Locate the cell with the specified text and output its (x, y) center coordinate. 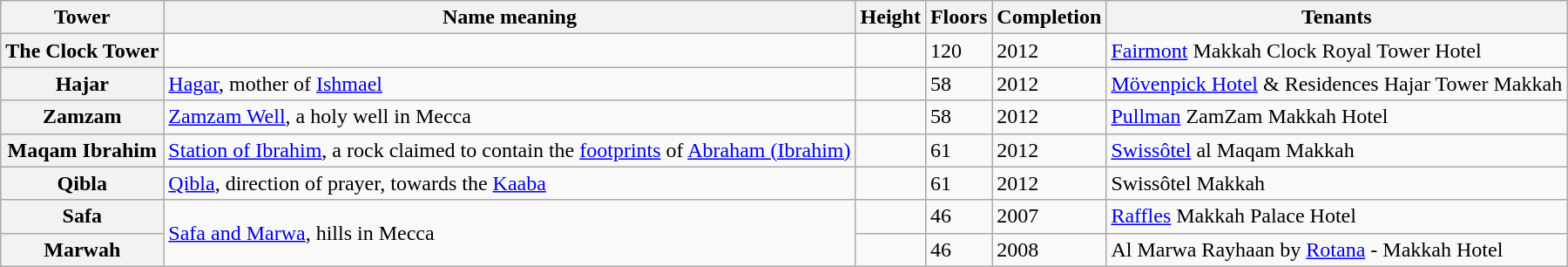
Station of Ibrahim, a rock claimed to contain the footprints of Abraham (Ibrahim) (510, 150)
120 (958, 51)
Zamzam (82, 117)
Mövenpick Hotel & Residences Hajar Tower Makkah (1336, 84)
Qibla, direction of prayer, towards the Kaaba (510, 183)
Qibla (82, 183)
Maqam Ibrahim (82, 150)
Floors (958, 17)
The Clock Tower (82, 51)
Swissôtel Makkah (1336, 183)
Fairmont Makkah Clock Royal Tower Hotel (1336, 51)
Pullman ZamZam Makkah Hotel (1336, 117)
Marwah (82, 250)
Hajar (82, 84)
Raffles Makkah Palace Hotel (1336, 216)
Zamzam Well, a holy well in Mecca (510, 117)
Name meaning (510, 17)
Tower (82, 17)
Swissôtel al Maqam Makkah (1336, 150)
Safa (82, 216)
Al Marwa Rayhaan by Rotana - Makkah Hotel (1336, 250)
Safa and Marwa, hills in Mecca (510, 233)
Height (890, 17)
Tenants (1336, 17)
Completion (1049, 17)
2008 (1049, 250)
Hagar, mother of Ishmael (510, 84)
2007 (1049, 216)
